Determine the [X, Y] coordinate at the center of the cell enclosing the given text.  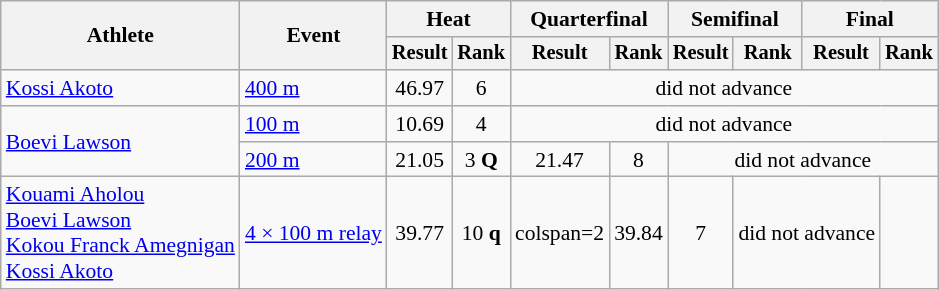
8 [638, 160]
Event [314, 36]
400 m [314, 88]
200 m [314, 160]
Boevi Lawson [120, 142]
4 [481, 124]
colspan=2 [560, 233]
Heat [448, 19]
Quarterfinal [589, 19]
39.84 [638, 233]
6 [481, 88]
Kossi Akoto [120, 88]
4 × 100 m relay [314, 233]
Semifinal [735, 19]
Final [870, 19]
21.47 [560, 160]
10.69 [420, 124]
21.05 [420, 160]
100 m [314, 124]
7 [701, 233]
10 q [481, 233]
Kouami AholouBoevi LawsonKokou Franck AmegniganKossi Akoto [120, 233]
3 Q [481, 160]
46.97 [420, 88]
Athlete [120, 36]
39.77 [420, 233]
